Capture the cell that displays the provided text and extract its (x, y) central coordinate. 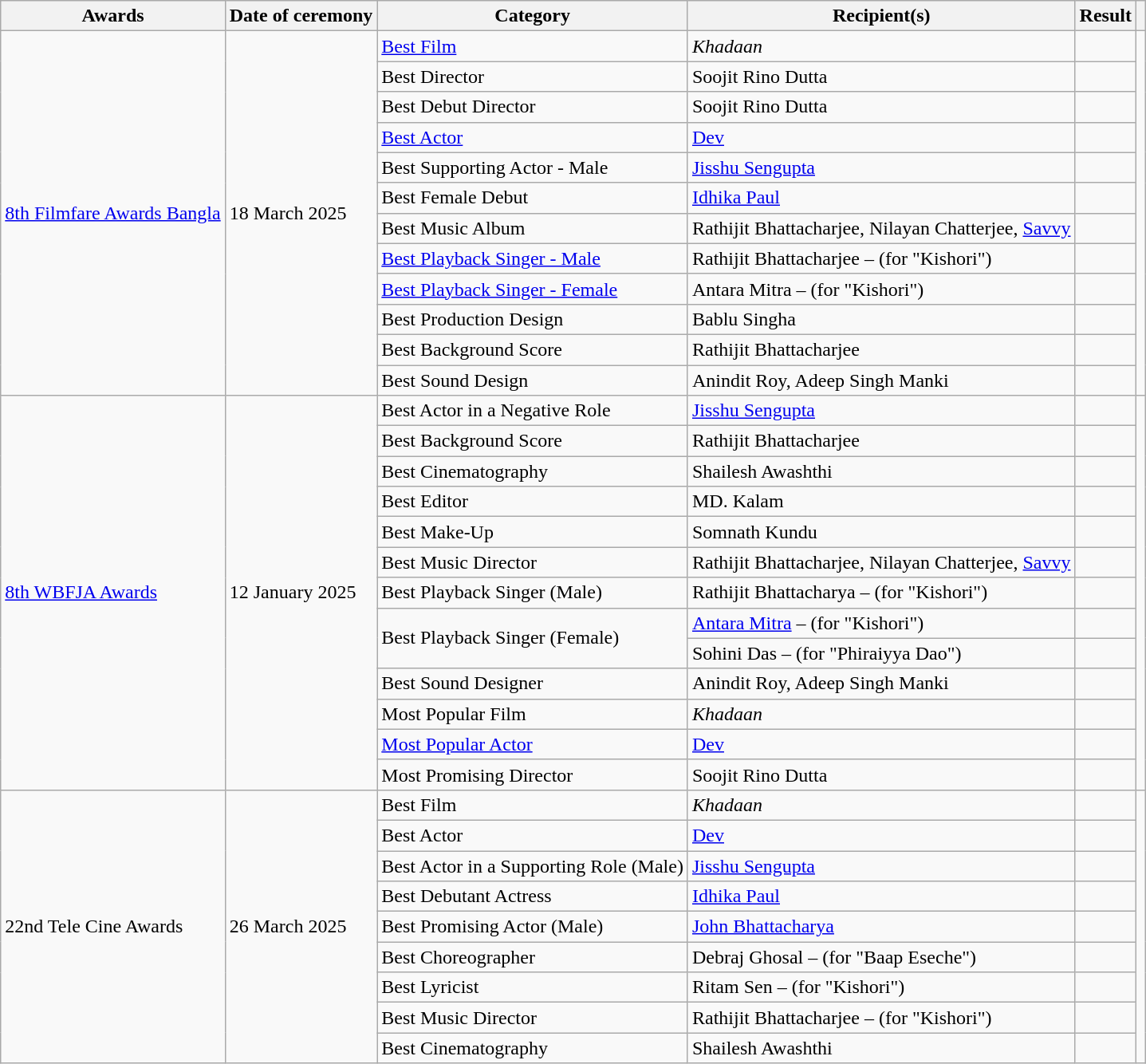
8th Filmfare Awards Bangla (113, 214)
Best Production Design (533, 319)
Category (533, 16)
Result (1105, 16)
Debraj Ghosal – (for "Baap Eseche") (881, 957)
Ritam Sen – (for "Kishori") (881, 987)
18 March 2025 (301, 214)
Best Actor in a Negative Role (533, 411)
Best Editor (533, 502)
Best Playback Singer (Male) (533, 593)
Best Playback Singer - Male (533, 258)
Best Music Album (533, 228)
Sohini Das – (for "Phiraiyya Dao") (881, 653)
Date of ceremony (301, 16)
12 January 2025 (301, 593)
Recipient(s) (881, 16)
Best Supporting Actor - Male (533, 167)
Best Director (533, 77)
Most Promising Director (533, 774)
Best Playback Singer (Female) (533, 638)
Somnath Kundu (881, 532)
Best Actor in a Supporting Role (Male) (533, 865)
Best Make-Up (533, 532)
John Bhattacharya (881, 927)
MD. Kalam (881, 502)
Best Female Debut (533, 198)
Best Promising Actor (Male) (533, 927)
22nd Tele Cine Awards (113, 927)
Best Debut Director (533, 107)
Best Lyricist (533, 987)
Bablu Singha (881, 319)
Most Popular Actor (533, 744)
Best Debutant Actress (533, 897)
8th WBFJA Awards (113, 593)
Best Sound Design (533, 380)
Most Popular Film (533, 714)
Awards (113, 16)
Best Playback Singer - Female (533, 289)
Rathijit Bhattacharya – (for "Kishori") (881, 593)
Best Sound Designer (533, 684)
26 March 2025 (301, 927)
Best Choreographer (533, 957)
